Provide the (x, y) coordinate of the cell's center where the given text is located.  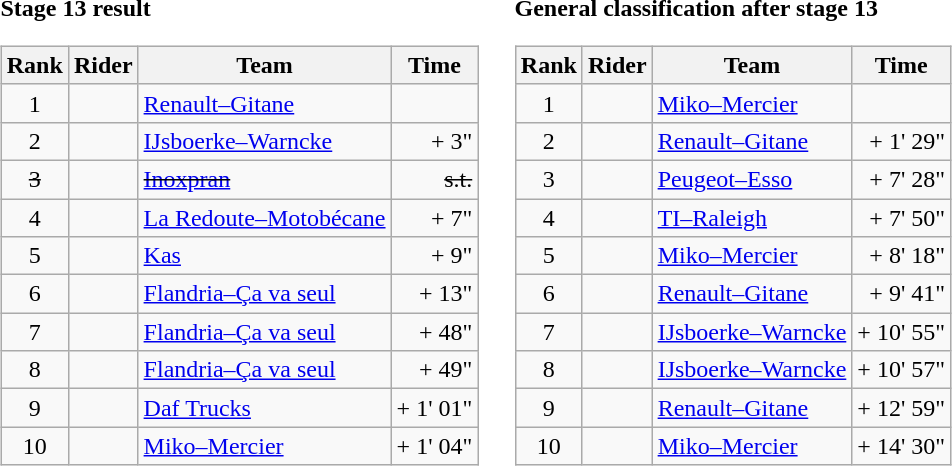
Peugeot–Esso (752, 179)
Daf Trucks (264, 408)
+ 49" (434, 370)
+ 10' 57" (902, 370)
+ 12' 59" (902, 408)
+ 1' 04" (434, 446)
+ 7" (434, 217)
+ 8' 18" (902, 256)
+ 14' 30" (902, 446)
+ 1' 29" (902, 141)
La Redoute–Motobécane (264, 217)
+ 1' 01" (434, 408)
+ 3" (434, 141)
s.t. (434, 179)
+ 7' 28" (902, 179)
+ 10' 55" (902, 332)
+ 9" (434, 256)
TI–Raleigh (752, 217)
+ 48" (434, 332)
Inoxpran (264, 179)
+ 13" (434, 294)
+ 9' 41" (902, 294)
+ 7' 50" (902, 217)
Kas (264, 256)
